Capture the cell that displays the provided text and extract its (X, Y) central coordinate. 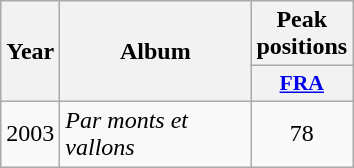
2003 (30, 134)
78 (302, 134)
Album (156, 52)
FRA (302, 84)
Year (30, 52)
Peak positions (302, 34)
Par monts et vallons (156, 134)
